Pinpoint the cell where the given text exists, returning its (X, Y) midpoint coordinate. 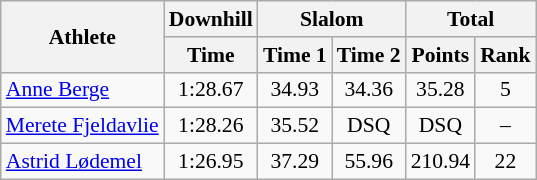
1:28.67 (211, 90)
1:28.26 (211, 126)
22 (506, 162)
Merete Fjeldavlie (82, 126)
Points (440, 55)
Total (471, 19)
Anne Berge (82, 90)
37.29 (295, 162)
5 (506, 90)
1:26.95 (211, 162)
35.28 (440, 90)
Athlete (82, 36)
34.93 (295, 90)
Rank (506, 55)
Downhill (211, 19)
55.96 (369, 162)
Time 2 (369, 55)
– (506, 126)
Time (211, 55)
210.94 (440, 162)
Astrid Lødemel (82, 162)
Slalom (332, 19)
Time 1 (295, 55)
35.52 (295, 126)
34.36 (369, 90)
